Pinpoint the cell where the given text exists, returning its (X, Y) midpoint coordinate. 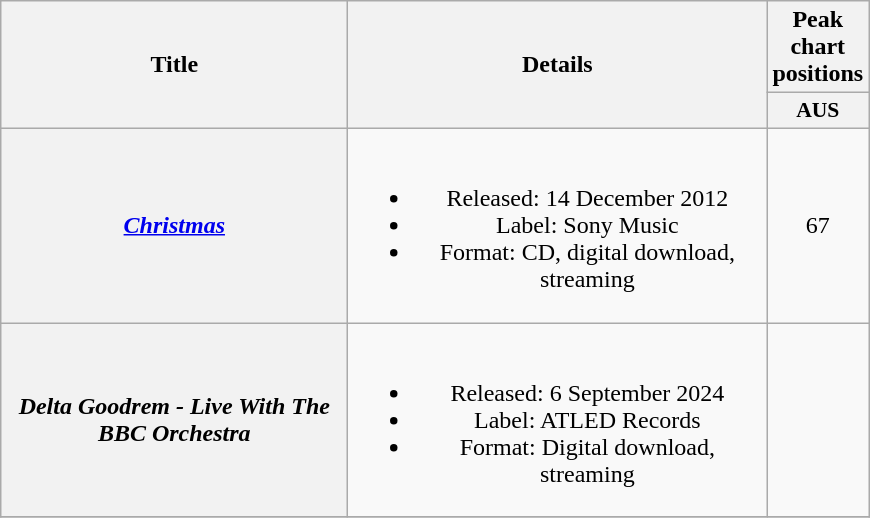
Title (174, 65)
Details (558, 65)
Delta Goodrem - Live With The BBC Orchestra (174, 419)
67 (818, 225)
Christmas (174, 225)
Released: 6 September 2024Label: ATLED RecordsFormat: Digital download, streaming (558, 419)
Peak chart positions (818, 47)
AUS (818, 111)
Released: 14 December 2012Label: Sony MusicFormat: CD, digital download, streaming (558, 225)
